Detect which cell encompasses the target text, then output its [X, Y] center coordinate. 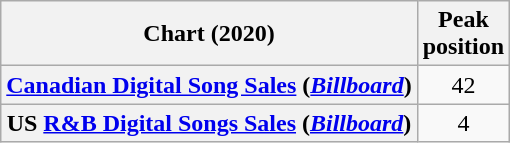
Canadian Digital Song Sales (Billboard) [209, 85]
US R&B Digital Songs Sales (Billboard) [209, 123]
Chart (2020) [209, 34]
Peakposition [463, 34]
4 [463, 123]
42 [463, 85]
